Detect which cell encompasses the target text, then output its (x, y) center coordinate. 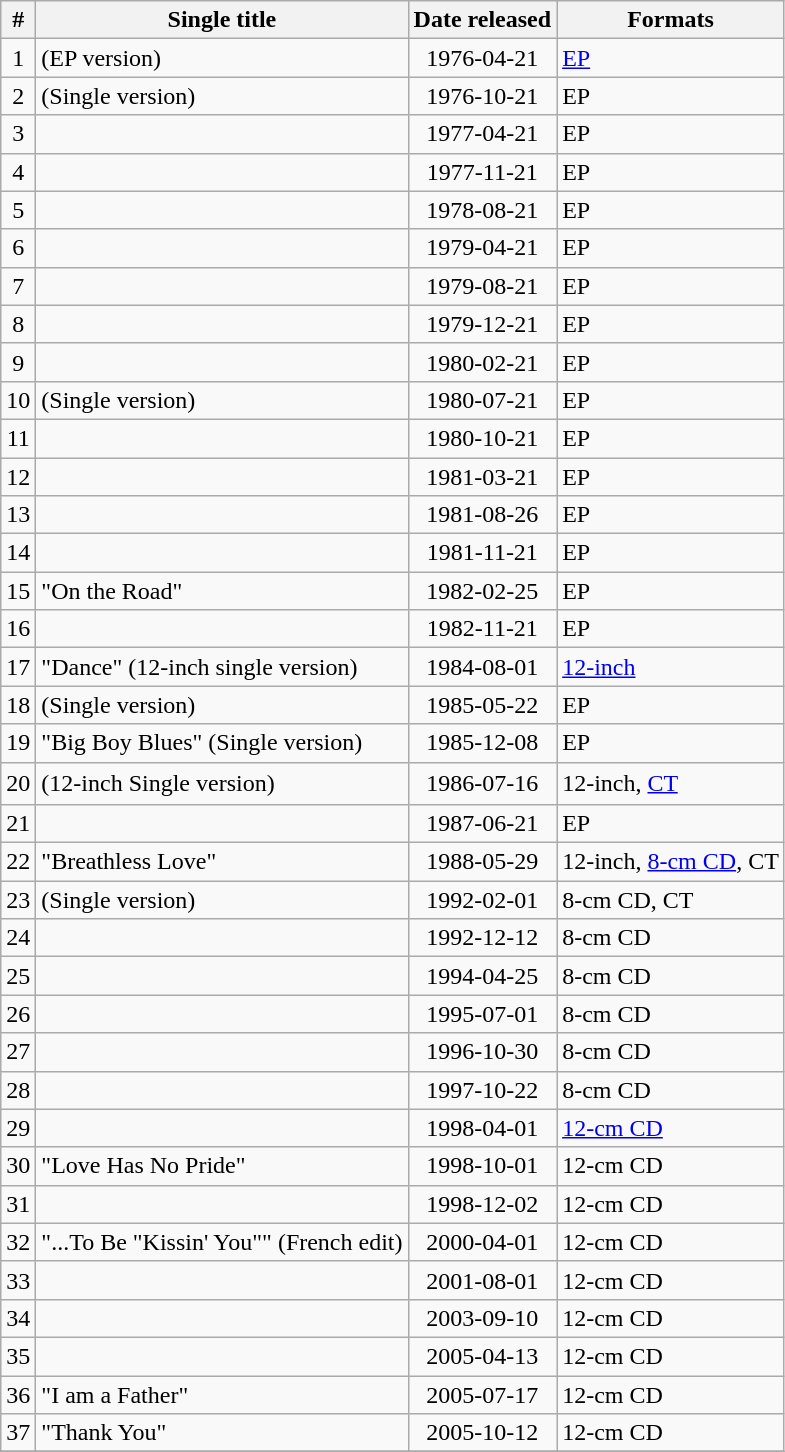
1978-08-21 (482, 210)
24 (18, 938)
1992-12-12 (482, 938)
18 (18, 705)
1977-04-21 (482, 134)
22 (18, 862)
1992-02-01 (482, 900)
1979-08-21 (482, 286)
7 (18, 286)
1981-08-26 (482, 515)
1980-02-21 (482, 362)
(EP version) (222, 58)
34 (18, 1318)
1995-07-01 (482, 1014)
1985-05-22 (482, 705)
"...To Be "Kissin' You"" (French edit) (222, 1242)
1977-11-21 (482, 172)
1998-10-01 (482, 1166)
Formats (671, 20)
"Breathless Love" (222, 862)
1986-07-16 (482, 784)
37 (18, 1433)
31 (18, 1204)
20 (18, 784)
5 (18, 210)
16 (18, 629)
1979-12-21 (482, 324)
11 (18, 438)
17 (18, 667)
2005-07-17 (482, 1395)
1979-04-21 (482, 248)
"Big Boy Blues" (Single version) (222, 743)
26 (18, 1014)
12 (18, 477)
21 (18, 824)
2005-04-13 (482, 1356)
30 (18, 1166)
1985-12-08 (482, 743)
8-cm CD, CT (671, 900)
2005-10-12 (482, 1433)
1994-04-25 (482, 976)
8 (18, 324)
1976-10-21 (482, 96)
"Dance" (12-inch single version) (222, 667)
"Thank You" (222, 1433)
33 (18, 1280)
1998-12-02 (482, 1204)
1982-11-21 (482, 629)
14 (18, 553)
1988-05-29 (482, 862)
29 (18, 1128)
27 (18, 1052)
35 (18, 1356)
10 (18, 400)
# (18, 20)
2003-09-10 (482, 1318)
19 (18, 743)
"On the Road" (222, 591)
12-inch, 8-cm CD, CT (671, 862)
1984-08-01 (482, 667)
36 (18, 1395)
1982-02-25 (482, 591)
1987-06-21 (482, 824)
28 (18, 1090)
15 (18, 591)
1980-07-21 (482, 400)
2001-08-01 (482, 1280)
3 (18, 134)
1997-10-22 (482, 1090)
1980-10-21 (482, 438)
13 (18, 515)
32 (18, 1242)
1981-03-21 (482, 477)
12-inch, CT (671, 784)
2000-04-01 (482, 1242)
Date released (482, 20)
23 (18, 900)
9 (18, 362)
12-inch (671, 667)
1998-04-01 (482, 1128)
25 (18, 976)
4 (18, 172)
"I am a Father" (222, 1395)
1981-11-21 (482, 553)
1 (18, 58)
1976-04-21 (482, 58)
2 (18, 96)
"Love Has No Pride" (222, 1166)
6 (18, 248)
(12-inch Single version) (222, 784)
Single title (222, 20)
1996-10-30 (482, 1052)
